Identify which cell holds the provided text, then report its (X, Y) central coordinate. 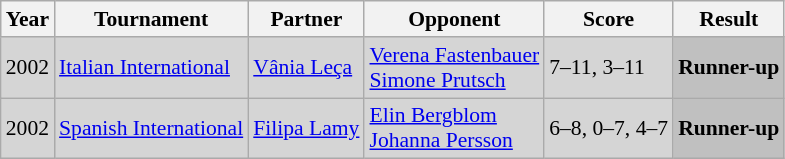
6–8, 0–7, 4–7 (608, 128)
Result (728, 19)
Year (28, 19)
Score (608, 19)
Vânia Leça (306, 68)
Opponent (454, 19)
Elin Bergblom Johanna Persson (454, 128)
Spanish International (151, 128)
Tournament (151, 19)
7–11, 3–11 (608, 68)
Verena Fastenbauer Simone Prutsch (454, 68)
Filipa Lamy (306, 128)
Partner (306, 19)
Italian International (151, 68)
